Search for the cell housing the specified text and yield its (X, Y) center coordinate. 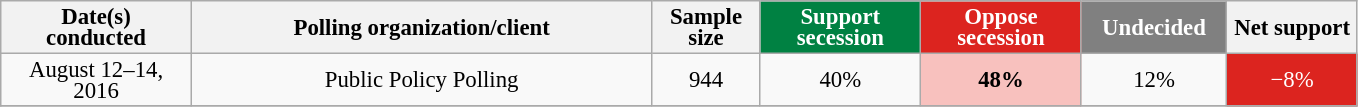
944 (706, 80)
40% (840, 80)
Date(s)conducted (96, 28)
Oppose secession (1002, 28)
Public Policy Polling (422, 80)
Polling organization/client (422, 28)
−8% (1292, 80)
12% (1154, 80)
Undecided (1154, 28)
Support secession (840, 28)
August 12–14, 2016 (96, 80)
48% (1002, 80)
Sample size (706, 28)
Net support (1292, 28)
